Output the [X, Y] coordinate of the center of the cell containing the given text.  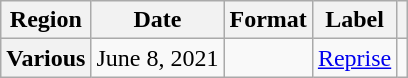
Label [354, 20]
Various [46, 58]
Reprise [354, 58]
June 8, 2021 [158, 58]
Date [158, 20]
Region [46, 20]
Format [268, 20]
